Find where the given text appears and provide that cell's center as [x, y] coordinate. 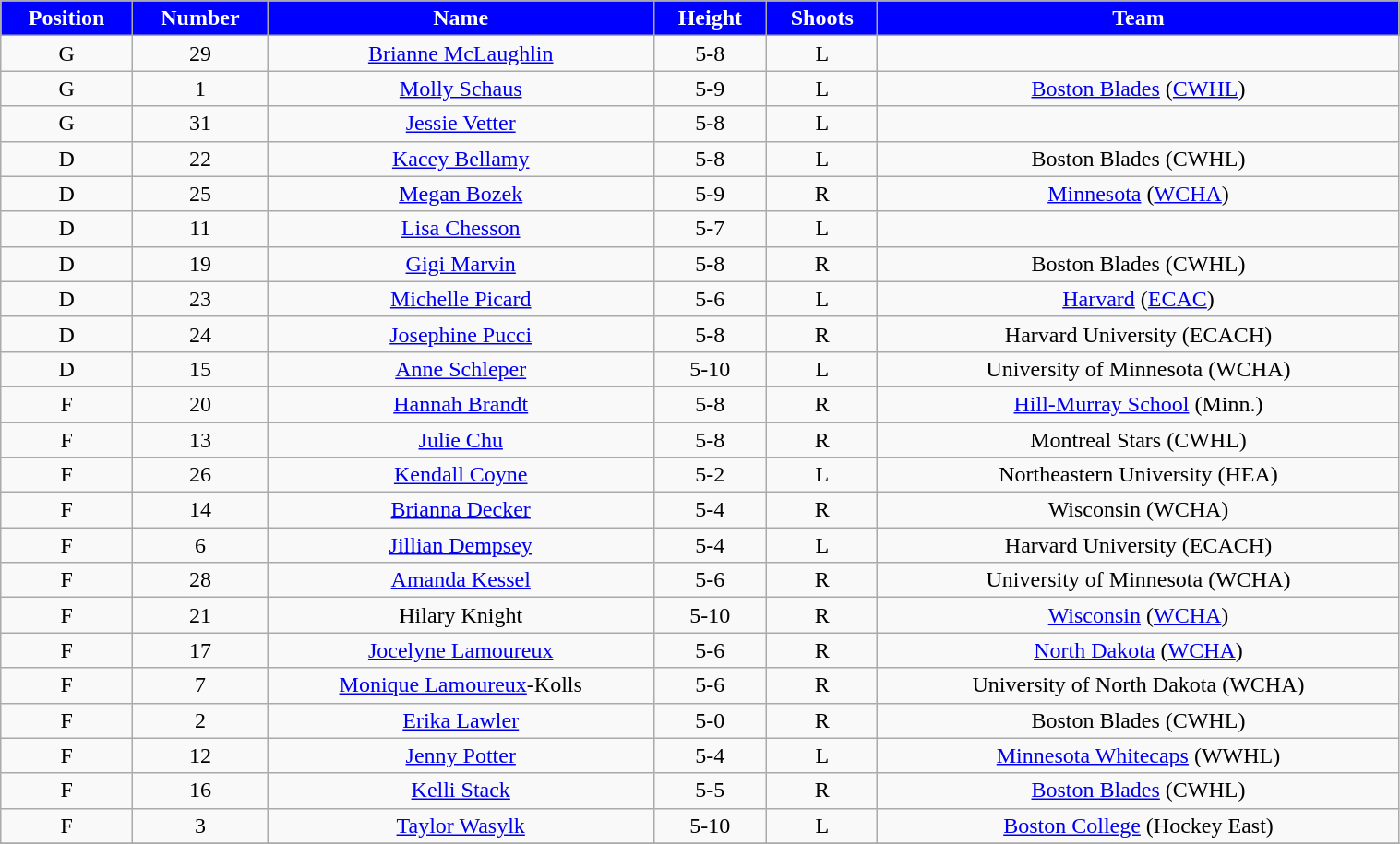
Minnesota (WCHA) [1139, 194]
Harvard (ECAC) [1139, 299]
Boston College (Hockey East) [1139, 826]
Taylor Wasylk [461, 826]
29 [201, 53]
North Dakota (WCHA) [1139, 650]
13 [201, 440]
1 [201, 89]
Team [1139, 18]
Erika Lawler [461, 720]
25 [201, 194]
5-7 [710, 229]
3 [201, 826]
Hilary Knight [461, 615]
Julie Chu [461, 440]
20 [201, 404]
Montreal Stars (CWHL) [1139, 440]
Shoots [822, 18]
28 [201, 580]
Height [710, 18]
31 [201, 124]
Northeastern University (HEA) [1139, 475]
Lisa Chesson [461, 229]
26 [201, 475]
Gigi Marvin [461, 264]
Hill-Murray School (Minn.) [1139, 404]
23 [201, 299]
11 [201, 229]
17 [201, 650]
Kelli Stack [461, 791]
Jessie Vetter [461, 124]
University of North Dakota (WCHA) [1139, 685]
7 [201, 685]
5-5 [710, 791]
16 [201, 791]
6 [201, 545]
Megan Bozek [461, 194]
Jenny Potter [461, 755]
Amanda Kessel [461, 580]
19 [201, 264]
Kacey Bellamy [461, 159]
Name [461, 18]
Jocelyne Lamoureux [461, 650]
Anne Schleper [461, 369]
5-0 [710, 720]
Molly Schaus [461, 89]
Brianna Decker [461, 510]
Josephine Pucci [461, 334]
Minnesota Whitecaps (WWHL) [1139, 755]
Brianne McLaughlin [461, 53]
24 [201, 334]
12 [201, 755]
2 [201, 720]
Hannah Brandt [461, 404]
Kendall Coyne [461, 475]
15 [201, 369]
Position [66, 18]
5-2 [710, 475]
21 [201, 615]
Monique Lamoureux-Kolls [461, 685]
Jillian Dempsey [461, 545]
Number [201, 18]
Michelle Picard [461, 299]
22 [201, 159]
14 [201, 510]
